Search for the cell housing the specified text and yield its (X, Y) center coordinate. 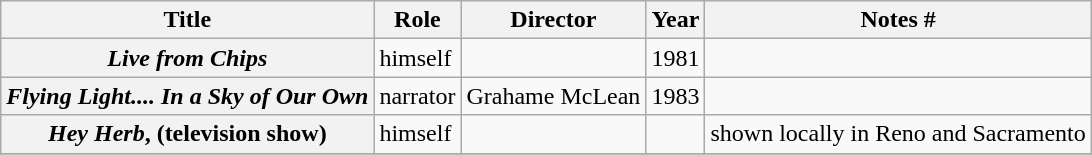
shown locally in Reno and Sacramento (898, 134)
Year (676, 20)
Role (418, 20)
1983 (676, 96)
narrator (418, 96)
1981 (676, 58)
Title (188, 20)
Hey Herb, (television show) (188, 134)
Live from Chips (188, 58)
Grahame McLean (554, 96)
Flying Light.... In a Sky of Our Own (188, 96)
Notes # (898, 20)
Director (554, 20)
